Capture the cell that displays the provided text and extract its (X, Y) central coordinate. 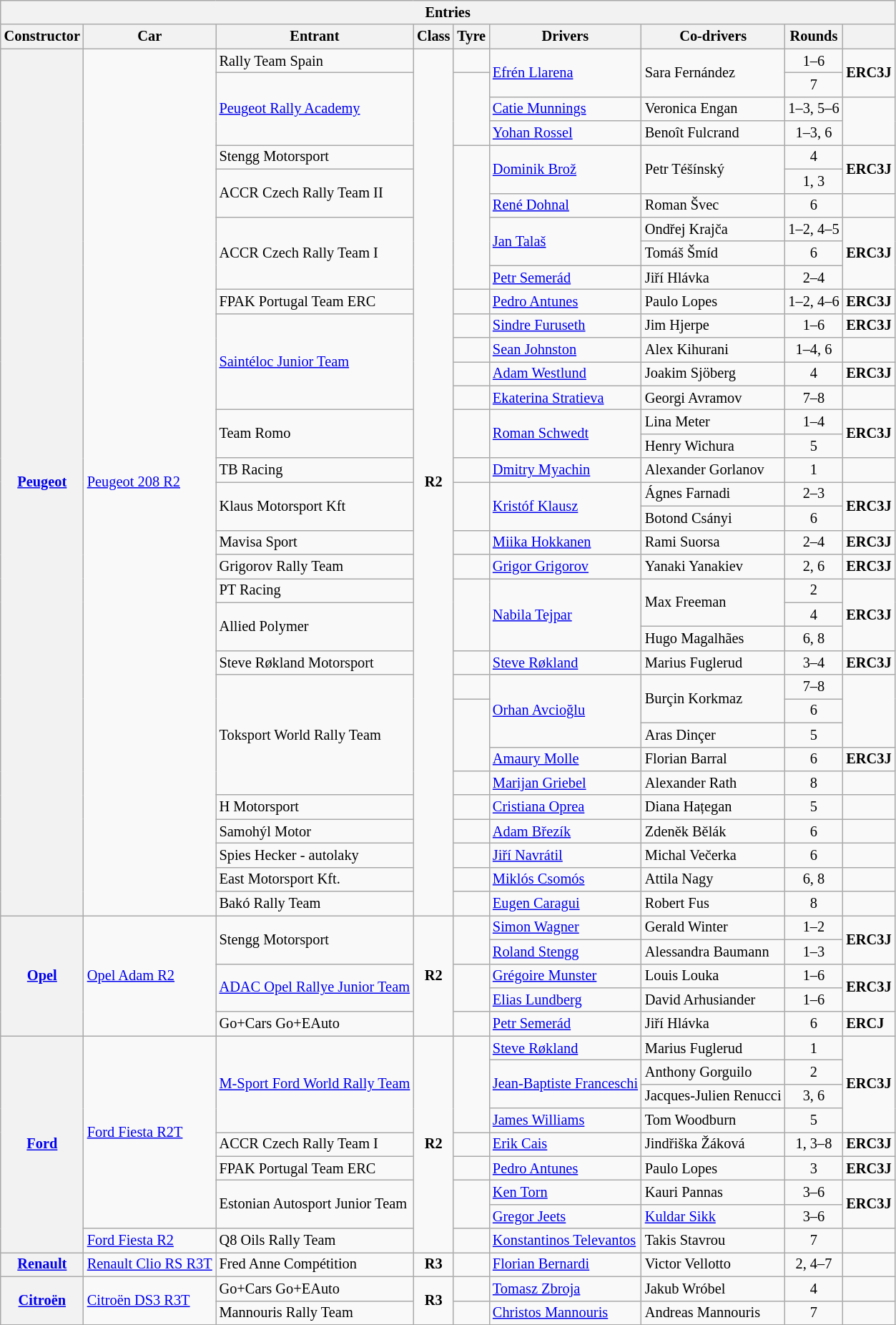
Henry Wichura (713, 446)
Alessandra Baumann (713, 952)
1–4, 6 (814, 350)
Jan Talaš (565, 240)
Tom Woodburn (713, 1120)
1–2, 4–6 (814, 301)
Kristóf Klausz (565, 505)
Joakim Sjöberg (713, 373)
Grigorov Rally Team (315, 566)
Andreas Mannouris (713, 1313)
1–3, 6 (814, 133)
Christos Mannouris (565, 1313)
Jim Hjerpe (713, 326)
Anthony Gorguilo (713, 1072)
Klaus Motorsport Kft (315, 505)
Attila Nagy (713, 879)
Tomasz Zbroja (565, 1289)
East Motorsport Kft. (315, 879)
ACCR Czech Rally Team II (315, 193)
Grégoire Munster (565, 976)
Peugeot (42, 482)
Louis Louka (713, 976)
Constructor (42, 36)
H Motorsport (315, 807)
Team Romo (315, 434)
1, 3–8 (814, 1144)
Allied Polymer (315, 627)
Botond Csányi (713, 518)
Ekaterina Stratieva (565, 398)
Mannouris Rally Team (315, 1313)
Bakó Rally Team (315, 904)
Car (150, 36)
Ford Fiesta R2T (150, 1132)
Rally Team Spain (315, 61)
Roman Švec (713, 205)
3, 6 (814, 1096)
1–3 (814, 952)
Simon Wagner (565, 927)
Max Freeman (713, 602)
ADAC Opel Rallye Junior Team (315, 987)
Kauri Pannas (713, 1193)
Burçin Korkmaz (713, 698)
Entries (448, 12)
Peugeot 208 R2 (150, 482)
Dmitry Myachin (565, 470)
Class (433, 36)
Opel (42, 975)
Jakub Wróbel (713, 1289)
Fred Anne Compétition (315, 1264)
Roland Stengg (565, 952)
Roman Schwedt (565, 434)
Victor Vellotto (713, 1264)
Adam Westlund (565, 373)
Miika Hokkanen (565, 542)
Amaury Molle (565, 759)
Orhan Avcioğlu (565, 711)
1–2, 4–5 (814, 229)
Benoît Fulcrand (713, 133)
Lina Meter (713, 421)
Toksport World Rally Team (315, 735)
Q8 Oils Rally Team (315, 1241)
Catie Munnings (565, 109)
Miklós Csomós (565, 879)
1–3, 5–6 (814, 109)
1–2 (814, 927)
Ondřej Krajča (713, 229)
René Dohnal (565, 205)
Samohýl Motor (315, 831)
Marijan Griebel (565, 783)
Nabila Tejpar (565, 614)
Florian Bernardi (565, 1264)
Elias Lundberg (565, 999)
Rami Suorsa (713, 542)
Gerald Winter (713, 927)
Spies Hecker - autolaky (315, 855)
David Arhusiander (713, 999)
Florian Barral (713, 759)
ERCJ (868, 1024)
Renault (42, 1264)
Kuldar Sikk (713, 1216)
1, 3 (814, 181)
Saintéloc Junior Team (315, 362)
2–3 (814, 494)
1–4 (814, 421)
Ágnes Farnadi (713, 494)
Opel Adam R2 (150, 975)
Ford Fiesta R2 (150, 1241)
Hugo Magalhães (713, 638)
Adam Březík (565, 831)
Co-drivers (713, 36)
Aras Dinçer (713, 735)
Mavisa Sport (315, 542)
James Williams (565, 1120)
Citroën (42, 1301)
Konstantinos Televantos (565, 1241)
Robert Fus (713, 904)
Estonian Autosport Junior Team (315, 1205)
Veronica Engan (713, 109)
Takis Stavrou (713, 1241)
2, 6 (814, 566)
Steve Røkland Motorsport (315, 662)
Michal Večerka (713, 855)
Jindřiška Žáková (713, 1144)
Gregor Jeets (565, 1216)
Peugeot Rally Academy (315, 109)
Ken Torn (565, 1193)
Sindre Furuseth (565, 326)
2, 4–7 (814, 1264)
Yohan Rossel (565, 133)
Sara Fernández (713, 73)
Yanaki Yanakiev (713, 566)
Alexander Rath (713, 783)
Renault Clio RS R3T (150, 1264)
Petr Téšínský (713, 169)
Dominik Brož (565, 169)
Georgi Avramov (713, 398)
M-Sport Ford World Rally Team (315, 1085)
Drivers (565, 36)
Alexander Gorlanov (713, 470)
Cristiana Oprea (565, 807)
PT Racing (315, 590)
3 (814, 1168)
Diana Hațegan (713, 807)
Ford (42, 1145)
TB Racing (315, 470)
Jacques-Julien Renucci (713, 1096)
Rounds (814, 36)
Erik Cais (565, 1144)
Sean Johnston (565, 350)
Alex Kihurani (713, 350)
Tomáš Šmíd (713, 253)
Grigor Grigorov (565, 566)
Eugen Caragui (565, 904)
Tyre (471, 36)
Jean-Baptiste Franceschi (565, 1083)
Entrant (315, 36)
Jiří Navrátil (565, 855)
3–4 (814, 662)
Efrén Llarena (565, 73)
Zdeněk Bělák (713, 831)
Citroën DS3 R3T (150, 1301)
